Return the (X, Y) coordinate for the center point of the cell that contains the specified text.  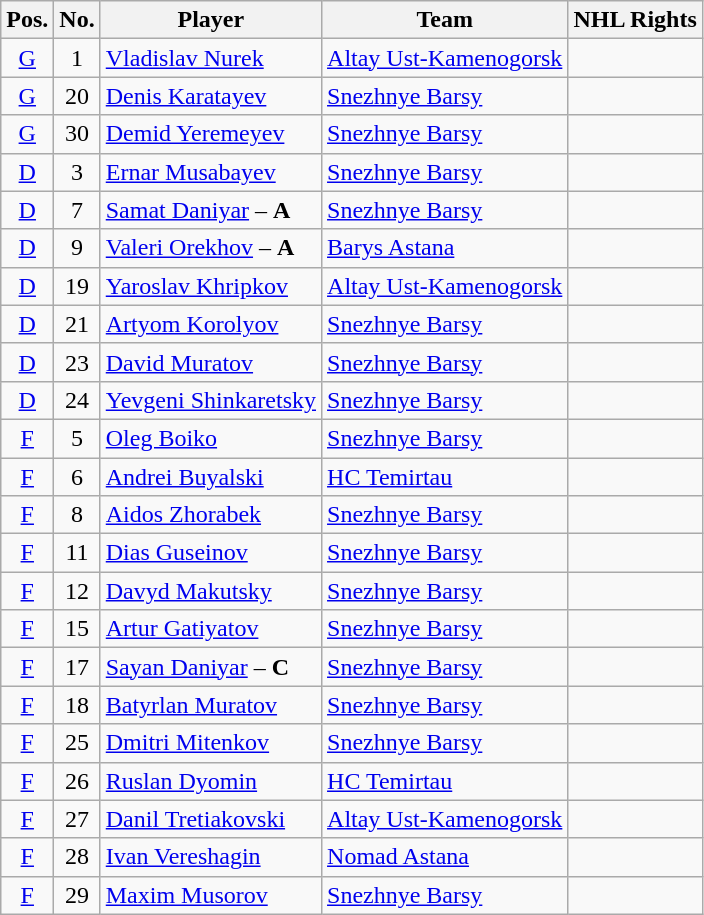
19 (77, 286)
NHL Rights (635, 20)
Valeri Orekhov – A (210, 248)
29 (77, 895)
Vladislav Nurek (210, 58)
27 (77, 819)
Artur Gatiyatov (210, 629)
David Muratov (210, 362)
Demid Yeremeyev (210, 134)
3 (77, 172)
21 (77, 324)
26 (77, 781)
Team (445, 20)
Ernar Musabayev (210, 172)
Barys Astana (445, 248)
18 (77, 705)
9 (77, 248)
25 (77, 743)
Oleg Boiko (210, 438)
Maxim Musorov (210, 895)
1 (77, 58)
Player (210, 20)
Danil Tretiakovski (210, 819)
17 (77, 667)
Sayan Daniyar – C (210, 667)
Samat Daniyar – A (210, 210)
No. (77, 20)
Ruslan Dyomin (210, 781)
Pos. (28, 20)
Andrei Buyalski (210, 477)
Dias Guseinov (210, 553)
30 (77, 134)
8 (77, 515)
23 (77, 362)
Dmitri Mitenkov (210, 743)
20 (77, 96)
Yevgeni Shinkaretsky (210, 400)
24 (77, 400)
Yaroslav Khripkov (210, 286)
11 (77, 553)
Artyom Korolyov (210, 324)
Davyd Makutsky (210, 591)
Ivan Vereshagin (210, 857)
5 (77, 438)
7 (77, 210)
Denis Karatayev (210, 96)
6 (77, 477)
12 (77, 591)
Batyrlan Muratov (210, 705)
28 (77, 857)
Aidos Zhorabek (210, 515)
15 (77, 629)
Nomad Astana (445, 857)
